Locate the cell with the specified text and output its [x, y] center coordinate. 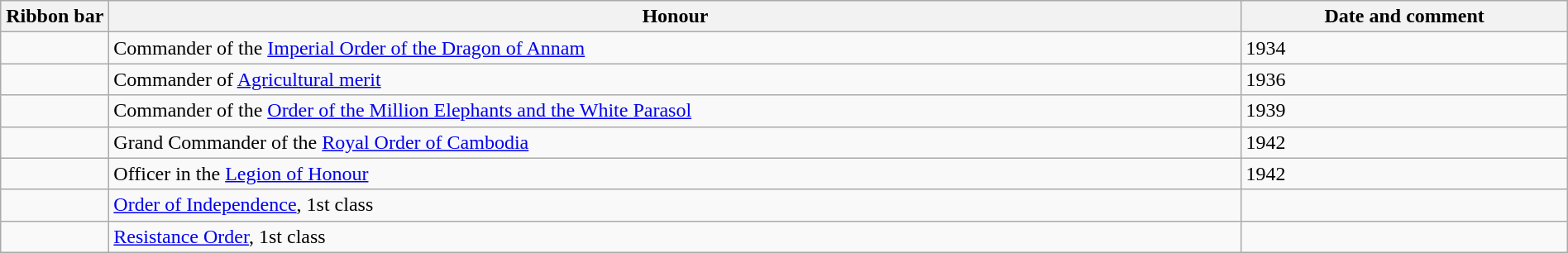
Commander of the Order of the Million Elephants and the White Parasol [675, 111]
Commander of Agricultural merit [675, 79]
Grand Commander of the Royal Order of Cambodia [675, 142]
Resistance Order, 1st class [675, 236]
Commander of the Imperial Order of the Dragon of Annam [675, 48]
Date and comment [1404, 17]
Officer in the Legion of Honour [675, 174]
Order of Independence, 1st class [675, 205]
1936 [1404, 79]
Ribbon bar [55, 17]
1934 [1404, 48]
Honour [675, 17]
1939 [1404, 111]
